Search for the cell housing the specified text and yield its (X, Y) center coordinate. 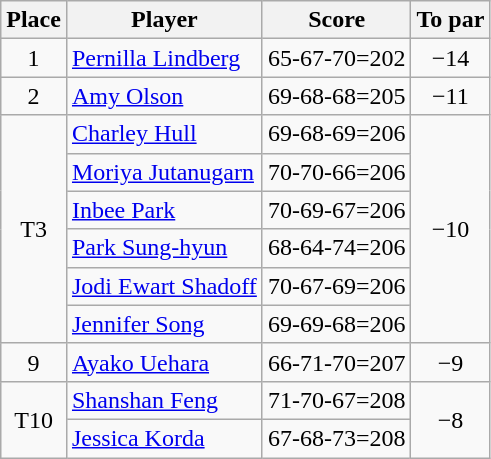
Place (34, 20)
69-68-68=205 (336, 96)
71-70-67=208 (336, 400)
Ayako Uehara (164, 362)
Inbee Park (164, 210)
70-67-69=206 (336, 286)
69-68-69=206 (336, 134)
Pernilla Lindberg (164, 58)
Player (164, 20)
−14 (450, 58)
70-69-67=206 (336, 210)
To par (450, 20)
70-70-66=206 (336, 172)
Charley Hull (164, 134)
Score (336, 20)
65-67-70=202 (336, 58)
Moriya Jutanugarn (164, 172)
Amy Olson (164, 96)
−8 (450, 419)
1 (34, 58)
Jennifer Song (164, 324)
67-68-73=208 (336, 438)
9 (34, 362)
−9 (450, 362)
66-71-70=207 (336, 362)
T3 (34, 229)
2 (34, 96)
−10 (450, 229)
68-64-74=206 (336, 248)
Shanshan Feng (164, 400)
−11 (450, 96)
Jodi Ewart Shadoff (164, 286)
Park Sung-hyun (164, 248)
T10 (34, 419)
69-69-68=206 (336, 324)
Jessica Korda (164, 438)
